Search for the cell housing the specified text and yield its (x, y) center coordinate. 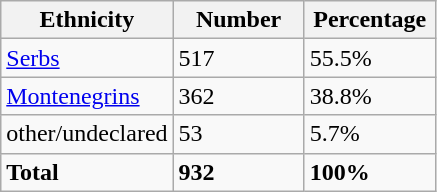
Montenegrins (87, 96)
55.5% (370, 58)
other/undeclared (87, 134)
Ethnicity (87, 20)
53 (238, 134)
38.8% (370, 96)
Percentage (370, 20)
Serbs (87, 58)
100% (370, 172)
932 (238, 172)
362 (238, 96)
517 (238, 58)
5.7% (370, 134)
Total (87, 172)
Number (238, 20)
